From the cell containing the given text, extract its center point as [X, Y] coordinate. 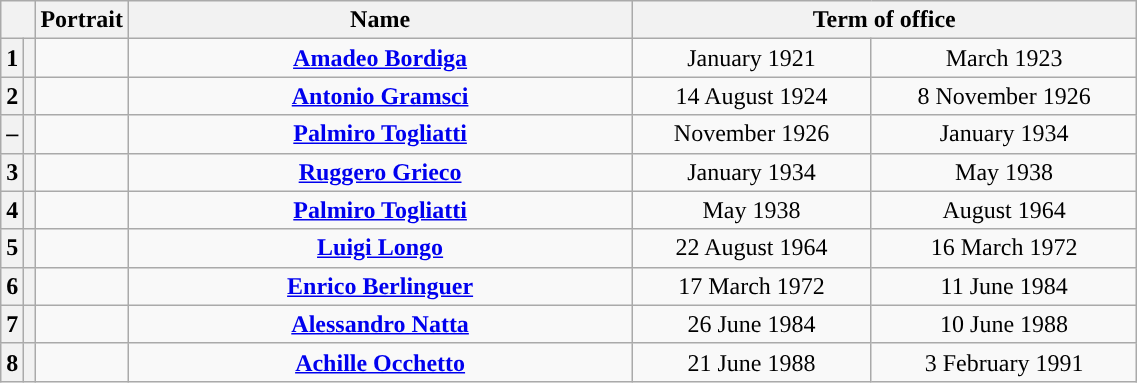
21 June 1988 [752, 362]
Enrico Berlinguer [380, 286]
Achille Occhetto [380, 362]
– [12, 134]
Term of office [884, 20]
3 [12, 172]
March 1923 [1004, 58]
17 March 1972 [752, 286]
Portrait [82, 20]
Ruggero Grieco [380, 172]
Name [380, 20]
Luigi Longo [380, 248]
16 March 1972 [1004, 248]
6 [12, 286]
4 [12, 210]
January 1921 [752, 58]
11 June 1984 [1004, 286]
26 June 1984 [752, 324]
8 November 1926 [1004, 96]
8 [12, 362]
3 February 1991 [1004, 362]
Alessandro Natta [380, 324]
10 June 1988 [1004, 324]
November 1926 [752, 134]
Antonio Gramsci [380, 96]
14 August 1924 [752, 96]
Amadeo Bordiga [380, 58]
5 [12, 248]
1 [12, 58]
7 [12, 324]
22 August 1964 [752, 248]
August 1964 [1004, 210]
2 [12, 96]
